Find where the given text appears and provide that cell's center as (x, y) coordinate. 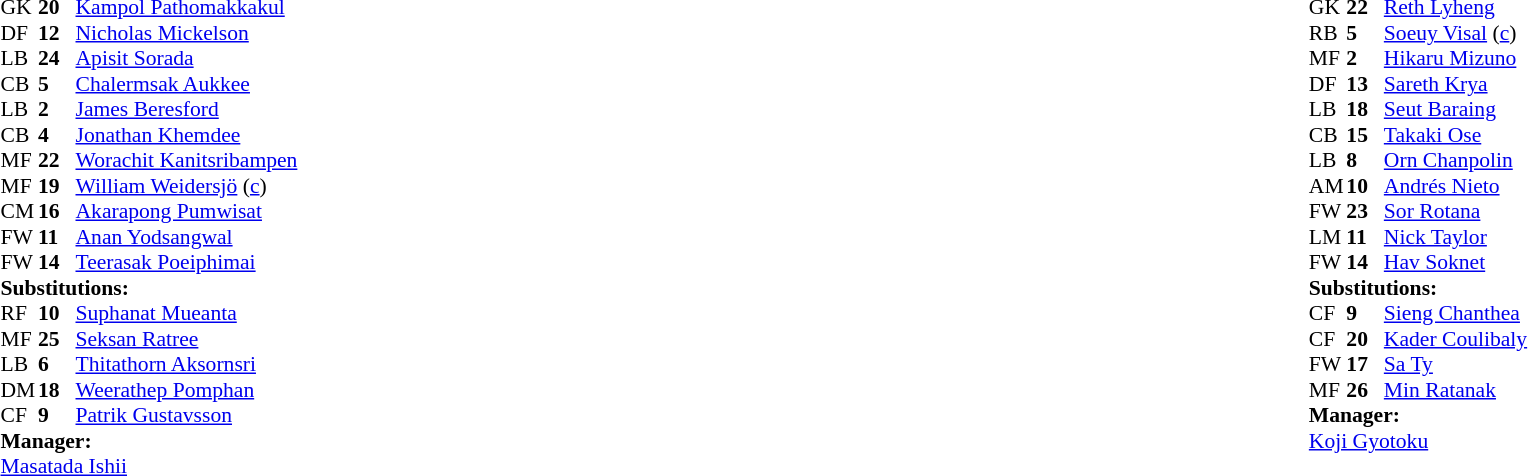
Sieng Chanthea (1456, 313)
23 (1365, 211)
4 (57, 135)
Takaki Ose (1456, 135)
Min Ratanak (1456, 390)
Kader Coulibaly (1456, 339)
James Beresford (187, 109)
LM (1328, 237)
Suphanat Mueanta (187, 313)
Jonathan Khemdee (187, 135)
Teerasak Poeiphimai (187, 263)
Weerathep Pomphan (187, 390)
16 (57, 211)
Worachit Kanitsribampen (187, 161)
Seut Baraing (1456, 109)
6 (57, 365)
20 (1365, 339)
15 (1365, 135)
Anan Yodsangwal (187, 237)
RF (19, 313)
Sa Ty (1456, 365)
Sareth Krya (1456, 84)
Nicholas Mickelson (187, 33)
12 (57, 33)
Apisit Sorada (187, 59)
Orn Chanpolin (1456, 161)
25 (57, 339)
Patrik Gustavsson (187, 415)
Andrés Nieto (1456, 186)
DM (19, 390)
Akarapong Pumwisat (187, 211)
Koji Gyotoku (1418, 441)
RB (1328, 33)
Soeuy Visal (c) (1456, 33)
Nick Taylor (1456, 237)
Thitathorn Aksornsri (187, 365)
Hav Soknet (1456, 263)
19 (57, 186)
Hikaru Mizuno (1456, 59)
13 (1365, 84)
8 (1365, 161)
24 (57, 59)
Chalermsak Aukkee (187, 84)
AM (1328, 186)
Sor Rotana (1456, 211)
26 (1365, 390)
Seksan Ratree (187, 339)
22 (57, 161)
CM (19, 211)
17 (1365, 365)
William Weidersjö (c) (187, 186)
